Determine the [X, Y] coordinate at the center of the cell enclosing the given text.  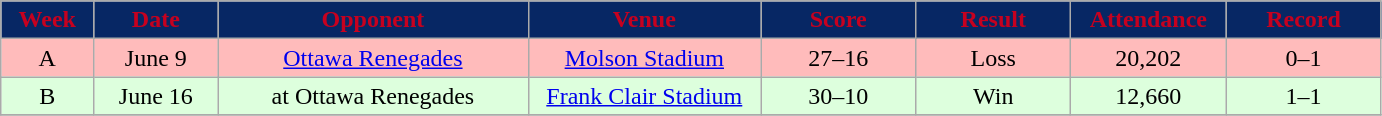
B [48, 96]
30–10 [838, 96]
Venue [644, 20]
Score [838, 20]
Frank Clair Stadium [644, 96]
A [48, 58]
Ottawa Renegades [373, 58]
Week [48, 20]
Loss [994, 58]
Win [994, 96]
12,660 [1148, 96]
Molson Stadium [644, 58]
June 16 [156, 96]
Result [994, 20]
0–1 [1304, 58]
Date [156, 20]
June 9 [156, 58]
Attendance [1148, 20]
Opponent [373, 20]
1–1 [1304, 96]
20,202 [1148, 58]
at Ottawa Renegades [373, 96]
27–16 [838, 58]
Record [1304, 20]
